From the cell containing the given text, extract its center point as [x, y] coordinate. 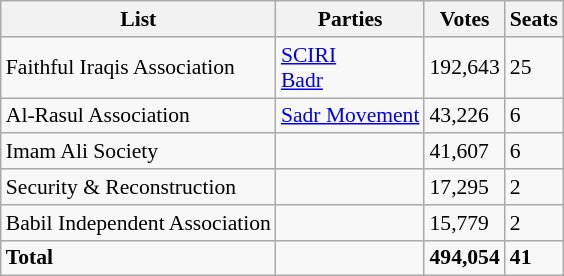
41,607 [464, 152]
Security & Reconstruction [138, 187]
494,054 [464, 258]
Total [138, 258]
43,226 [464, 116]
Al-Rasul Association [138, 116]
15,779 [464, 223]
Seats [534, 19]
Imam Ali Society [138, 152]
Sadr Movement [350, 116]
25 [534, 68]
17,295 [464, 187]
SCIRIBadr [350, 68]
Votes [464, 19]
Faithful Iraqis Association [138, 68]
List [138, 19]
41 [534, 258]
Babil Independent Association [138, 223]
Parties [350, 19]
192,643 [464, 68]
